Extract the [x, y] coordinate from the center of the cell holding the provided text.  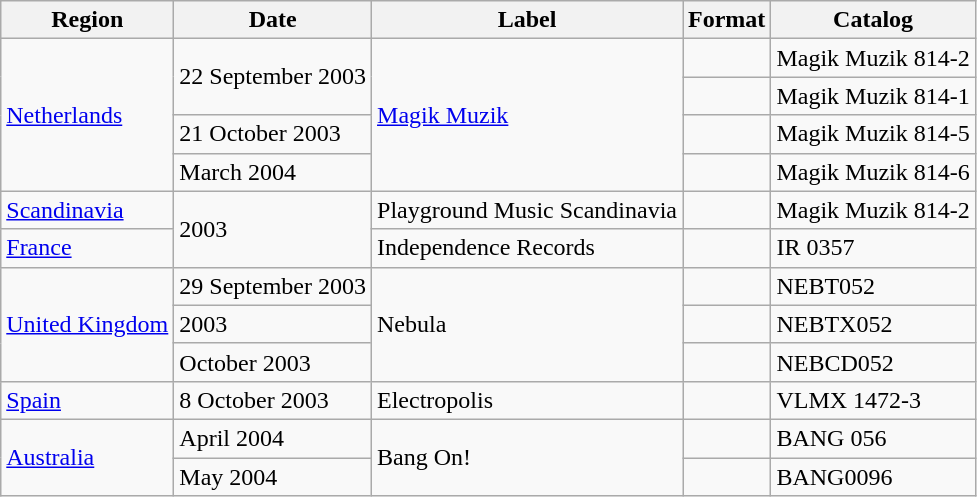
NEBT052 [873, 286]
Format [727, 20]
Region [88, 20]
Netherlands [88, 115]
April 2004 [273, 438]
October 2003 [273, 362]
22 September 2003 [273, 77]
29 September 2003 [273, 286]
Date [273, 20]
Australia [88, 457]
Scandinavia [88, 210]
IR 0357 [873, 248]
BANG 056 [873, 438]
May 2004 [273, 477]
France [88, 248]
VLMX 1472-3 [873, 400]
Magik Muzik 814-6 [873, 172]
BANG0096 [873, 477]
Playground Music Scandinavia [528, 210]
Magik Muzik 814-5 [873, 134]
Electropolis [528, 400]
Label [528, 20]
Spain [88, 400]
Magik Muzik 814-1 [873, 96]
United Kingdom [88, 324]
8 October 2003 [273, 400]
Independence Records [528, 248]
21 October 2003 [273, 134]
Magik Muzik [528, 115]
NEBTX052 [873, 324]
Catalog [873, 20]
NEBCD052 [873, 362]
March 2004 [273, 172]
Bang On! [528, 457]
Nebula [528, 324]
